From the cell containing the given text, extract its center point as (X, Y) coordinate. 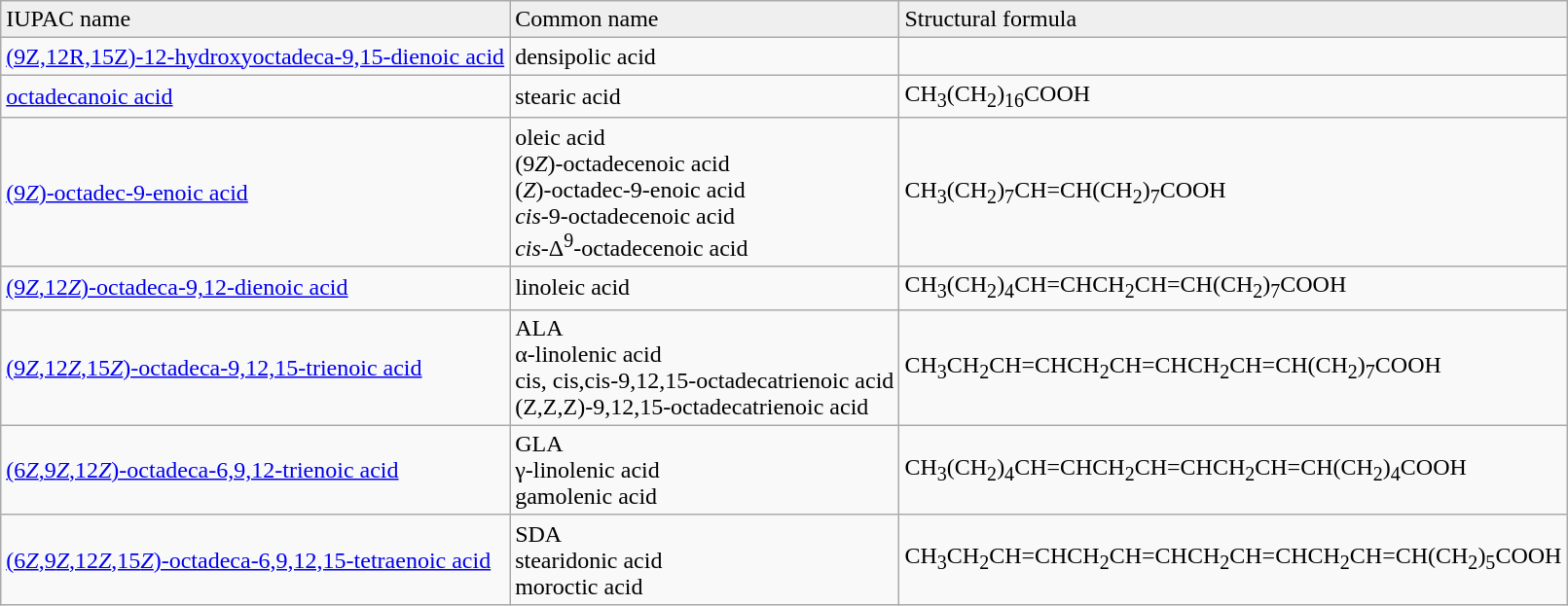
(9Z,12Z)-octadeca-9,12-dienoic acid (255, 288)
octadecanoic acid (255, 96)
GLAγ-linolenic acidgamolenic acid (705, 470)
linoleic acid (705, 288)
IUPAC name (255, 19)
(9Z)-octadec-9-enoic acid (255, 193)
(6Z,9Z,12Z)-octadeca-6,9,12-trienoic acid (255, 470)
CH3(CH2)4CH=CHCH2CH=CHCH2CH=CH(CH2)4COOH (1233, 470)
ALAα-linolenic acidcis, cis,cis-9,12,15-octadecatrienoic acid(Z,Z,Z)-9,12,15-octadecatrienoic acid (705, 368)
oleic acid(9Z)-octadecenoic acid(Z)-octadec-9-enoic acidcis-9-octadecenoic acidcis-Δ9-octadecenoic acid (705, 193)
densipolic acid (705, 56)
CH3(CH2)4CH=CHCH2CH=CH(CH2)7COOH (1233, 288)
(9Z,12Z,15Z)-octadeca-9,12,15-trienoic acid (255, 368)
Structural formula (1233, 19)
SDAstearidonic acidmoroctic acid (705, 559)
CH3CH2CH=CHCH2CH=CHCH2CH=CH(CH2)7COOH (1233, 368)
CH3(CH2)16COOH (1233, 96)
CH3CH2CH=CHCH2CH=CHCH2CH=CHCH2CH=CH(CH2)5COOH (1233, 559)
Common name (705, 19)
stearic acid (705, 96)
(6Z,9Z,12Z,15Z)-octadeca-6,9,12,15-tetraenoic acid (255, 559)
(9Z,12R,15Z)-12-hydroxyoctadeca-9,15-dienoic acid (255, 56)
CH3(CH2)7CH=CH(CH2)7COOH (1233, 193)
